Detect which cell encompasses the target text, then output its (X, Y) center coordinate. 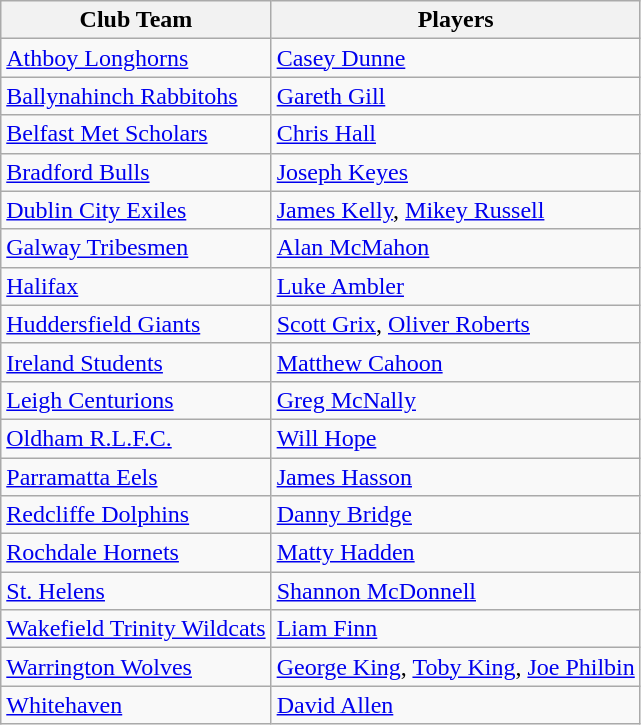
Alan McMahon (456, 248)
Ballynahinch Rabbitohs (136, 96)
George King, Toby King, Joe Philbin (456, 667)
Luke Ambler (456, 286)
Redcliffe Dolphins (136, 515)
Ireland Students (136, 362)
Belfast Met Scholars (136, 134)
St. Helens (136, 591)
James Hasson (456, 477)
Club Team (136, 20)
Matty Hadden (456, 553)
Casey Dunne (456, 58)
Oldham R.L.F.C. (136, 438)
Athboy Longhorns (136, 58)
Rochdale Hornets (136, 553)
Matthew Cahoon (456, 362)
Huddersfield Giants (136, 324)
Danny Bridge (456, 515)
Chris Hall (456, 134)
Galway Tribesmen (136, 248)
Scott Grix, Oliver Roberts (456, 324)
Parramatta Eels (136, 477)
Leigh Centurions (136, 400)
James Kelly, Mikey Russell (456, 210)
Players (456, 20)
Wakefield Trinity Wildcats (136, 629)
David Allen (456, 705)
Will Hope (456, 438)
Warrington Wolves (136, 667)
Joseph Keyes (456, 172)
Halifax (136, 286)
Dublin City Exiles (136, 210)
Gareth Gill (456, 96)
Greg McNally (456, 400)
Liam Finn (456, 629)
Bradford Bulls (136, 172)
Shannon McDonnell (456, 591)
Whitehaven (136, 705)
